Extract the (X, Y) coordinate from the center of the cell holding the provided text.  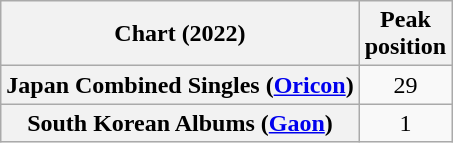
Peakposition (405, 34)
1 (405, 123)
Japan Combined Singles (Oricon) (180, 85)
South Korean Albums (Gaon) (180, 123)
Chart (2022) (180, 34)
29 (405, 85)
